Return [x, y] of the center of cell containing provided text 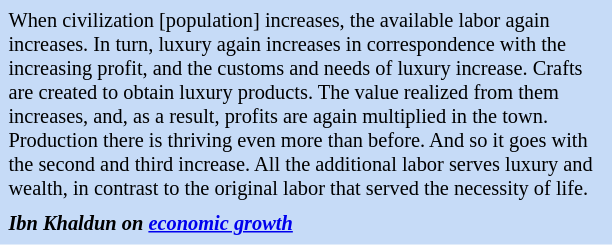
Ibn Khaldun on economic growth [306, 224]
